Return the [x, y] coordinate for the center point of the cell that contains the specified text.  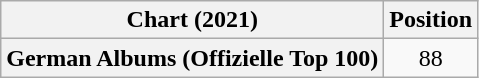
Chart (2021) [192, 20]
Position [431, 20]
88 [431, 58]
German Albums (Offizielle Top 100) [192, 58]
